Scan for the cell matching the given text and deliver its [X, Y] coordinate at center. 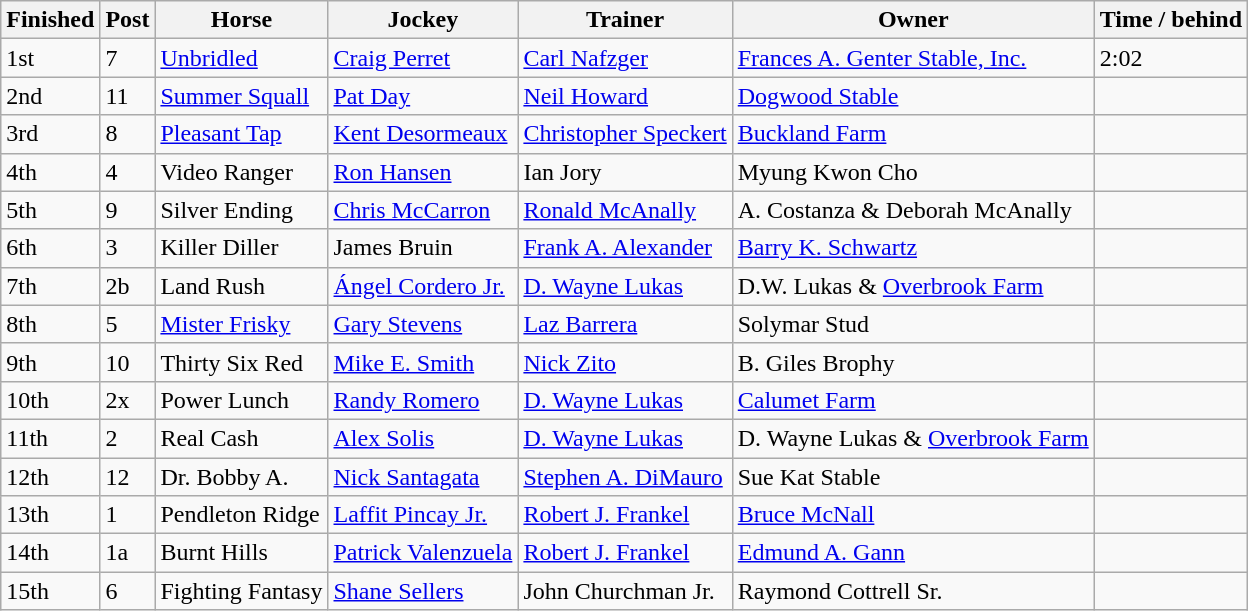
Ángel Cordero Jr. [423, 286]
Summer Squall [242, 96]
Frances A. Genter Stable, Inc. [913, 58]
Buckland Farm [913, 134]
2 [128, 438]
Gary Stevens [423, 324]
Mister Frisky [242, 324]
Nick Zito [625, 362]
3 [128, 248]
Laz Barrera [625, 324]
Frank A. Alexander [625, 248]
9 [128, 210]
Edmund A. Gann [913, 553]
Randy Romero [423, 400]
Silver Ending [242, 210]
Nick Santagata [423, 477]
John Churchman Jr. [625, 591]
D. Wayne Lukas & Overbrook Farm [913, 438]
B. Giles Brophy [913, 362]
Alex Solis [423, 438]
4 [128, 172]
Stephen A. DiMauro [625, 477]
Thirty Six Red [242, 362]
Burnt Hills [242, 553]
Laffit Pincay Jr. [423, 515]
Myung Kwon Cho [913, 172]
Dr. Bobby A. [242, 477]
5 [128, 324]
Real Cash [242, 438]
7th [50, 286]
Horse [242, 20]
Pleasant Tap [242, 134]
Pendleton Ridge [242, 515]
Video Ranger [242, 172]
11th [50, 438]
Sue Kat Stable [913, 477]
Kent Desormeaux [423, 134]
Chris McCarron [423, 210]
9th [50, 362]
14th [50, 553]
Neil Howard [625, 96]
12 [128, 477]
Mike E. Smith [423, 362]
Time / behind [1170, 20]
2b [128, 286]
Carl Nafzger [625, 58]
1a [128, 553]
10th [50, 400]
A. Costanza & Deborah McAnally [913, 210]
1st [50, 58]
6th [50, 248]
D.W. Lukas & Overbrook Farm [913, 286]
4th [50, 172]
3rd [50, 134]
2:02 [1170, 58]
11 [128, 96]
6 [128, 591]
Calumet Farm [913, 400]
Craig Perret [423, 58]
Shane Sellers [423, 591]
12th [50, 477]
Barry K. Schwartz [913, 248]
Raymond Cottrell Sr. [913, 591]
Solymar Stud [913, 324]
5th [50, 210]
Finished [50, 20]
Patrick Valenzuela [423, 553]
Ian Jory [625, 172]
Power Lunch [242, 400]
Owner [913, 20]
10 [128, 362]
Fighting Fantasy [242, 591]
Pat Day [423, 96]
Jockey [423, 20]
Dogwood Stable [913, 96]
8 [128, 134]
Bruce McNall [913, 515]
7 [128, 58]
Ron Hansen [423, 172]
8th [50, 324]
Unbridled [242, 58]
13th [50, 515]
15th [50, 591]
Killer Diller [242, 248]
1 [128, 515]
2x [128, 400]
Land Rush [242, 286]
Christopher Speckert [625, 134]
Ronald McAnally [625, 210]
2nd [50, 96]
Post [128, 20]
Trainer [625, 20]
James Bruin [423, 248]
